Provide the (x, y) coordinate of the cell's center where the given text is located.  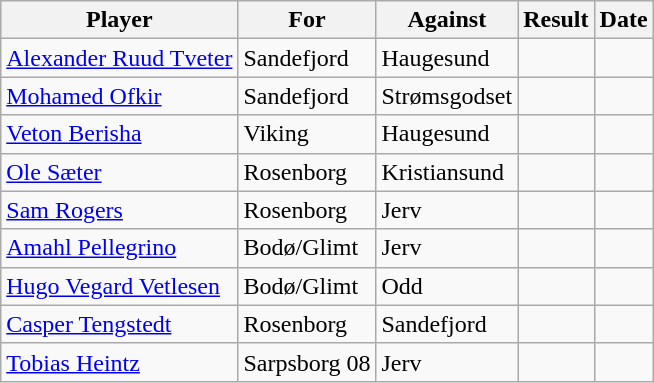
Kristiansund (447, 172)
Hugo Vegard Vetlesen (120, 286)
Tobias Heintz (120, 362)
Alexander Ruud Tveter (120, 58)
Ole Sæter (120, 172)
For (307, 20)
Against (447, 20)
Sarpsborg 08 (307, 362)
Amahl Pellegrino (120, 248)
Sam Rogers (120, 210)
Veton Berisha (120, 134)
Odd (447, 286)
Mohamed Ofkir (120, 96)
Casper Tengstedt (120, 324)
Strømsgodset (447, 96)
Viking (307, 134)
Date (624, 20)
Player (120, 20)
Result (556, 20)
